Output the [x, y] coordinate of the center of the cell containing the given text.  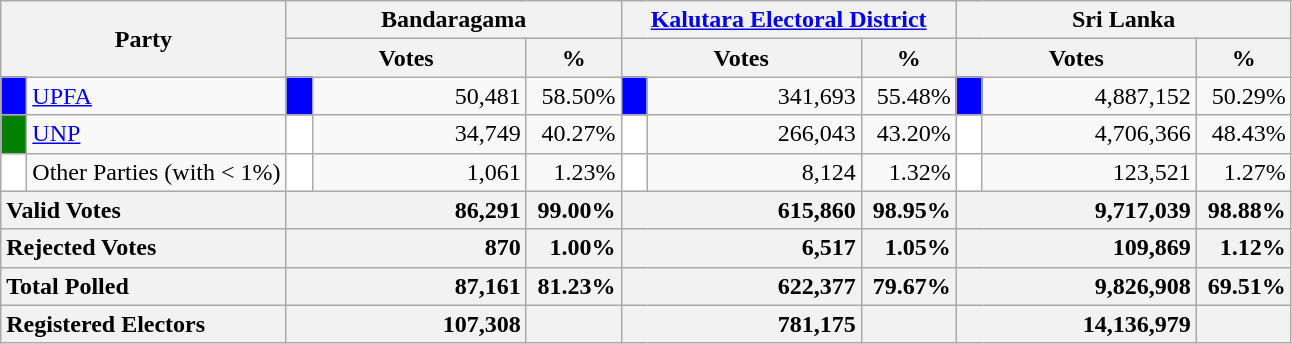
622,377 [741, 286]
87,161 [406, 286]
55.48% [908, 96]
81.23% [574, 286]
1.23% [574, 172]
58.50% [574, 96]
98.95% [908, 210]
1,061 [419, 172]
266,043 [754, 134]
6,517 [741, 248]
1.32% [908, 172]
4,887,152 [1089, 96]
50,481 [419, 96]
98.88% [1244, 210]
Party [144, 39]
107,308 [406, 324]
341,693 [754, 96]
34,749 [419, 134]
1.27% [1244, 172]
Sri Lanka [1124, 20]
40.27% [574, 134]
8,124 [754, 172]
86,291 [406, 210]
Total Polled [144, 286]
109,869 [1076, 248]
Rejected Votes [144, 248]
4,706,366 [1089, 134]
69.51% [1244, 286]
UPFA [156, 96]
Other Parties (with < 1%) [156, 172]
99.00% [574, 210]
Kalutara Electoral District [788, 20]
48.43% [1244, 134]
1.12% [1244, 248]
9,717,039 [1076, 210]
123,521 [1089, 172]
1.05% [908, 248]
UNP [156, 134]
1.00% [574, 248]
781,175 [741, 324]
50.29% [1244, 96]
Registered Electors [144, 324]
79.67% [908, 286]
43.20% [908, 134]
615,860 [741, 210]
870 [406, 248]
Valid Votes [144, 210]
9,826,908 [1076, 286]
Bandaragama [454, 20]
14,136,979 [1076, 324]
